Determine the (x, y) coordinate at the center of the cell enclosing the given text.  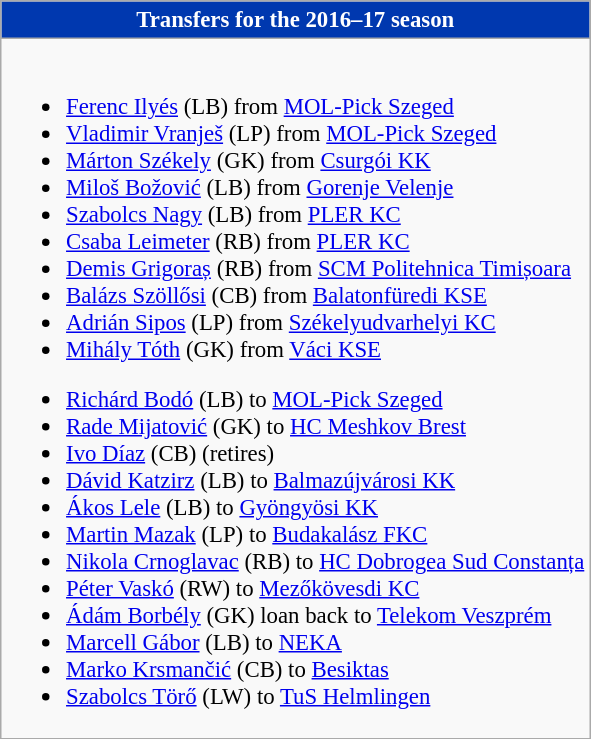
Transfers for the 2016–17 season (296, 20)
